For the text-containing cell, return its midpoint in [X, Y] coordinate format. 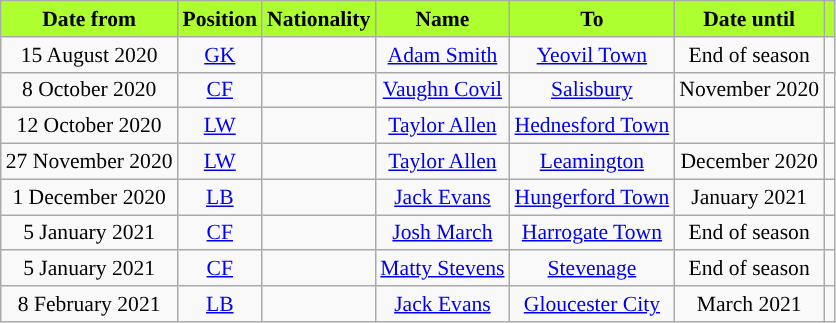
Date from [90, 19]
Harrogate Town [592, 233]
Stevenage [592, 269]
Josh March [442, 233]
Hednesford Town [592, 126]
8 February 2021 [90, 304]
To [592, 19]
January 2021 [749, 197]
Nationality [318, 19]
Yeovil Town [592, 55]
Matty Stevens [442, 269]
March 2021 [749, 304]
Name [442, 19]
GK [220, 55]
Vaughn Covil [442, 90]
December 2020 [749, 162]
Adam Smith [442, 55]
8 October 2020 [90, 90]
12 October 2020 [90, 126]
Gloucester City [592, 304]
Position [220, 19]
1 December 2020 [90, 197]
Salisbury [592, 90]
15 August 2020 [90, 55]
Date until [749, 19]
Hungerford Town [592, 197]
November 2020 [749, 90]
27 November 2020 [90, 162]
Leamington [592, 162]
